For the text-containing cell, return its midpoint in [X, Y] coordinate format. 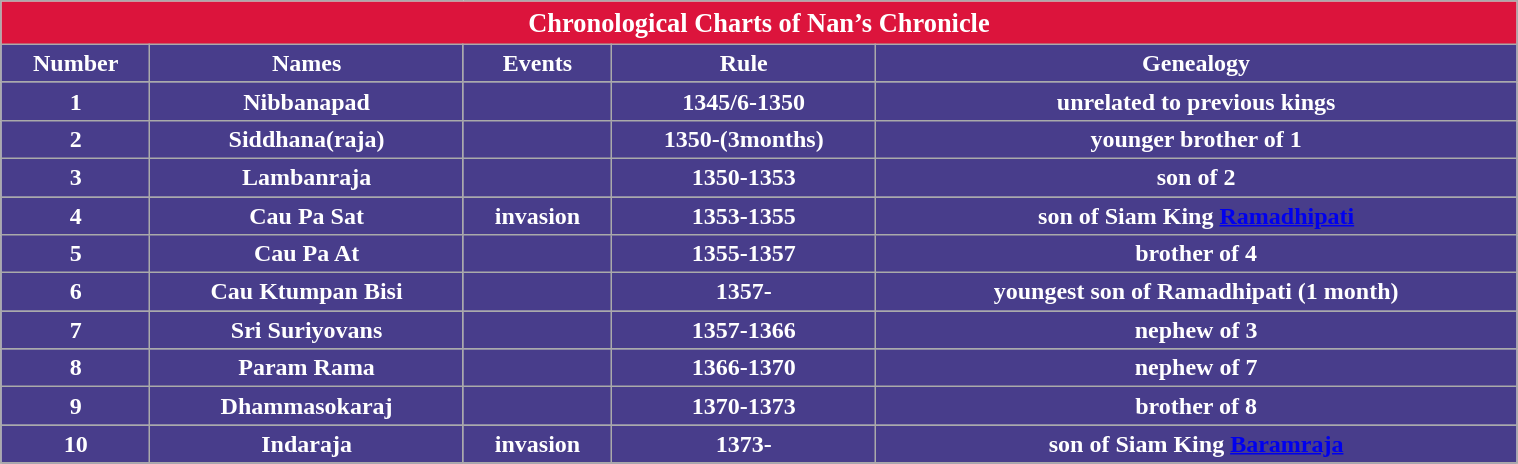
8 [76, 368]
Names [306, 63]
1350-(3months) [744, 139]
1355-1357 [744, 254]
7 [76, 330]
Cau Pa At [306, 254]
son of Siam King Baramraja [1196, 444]
Rule [744, 63]
3 [76, 177]
1 [76, 101]
brother of 4 [1196, 254]
unrelated to previous kings [1196, 101]
brother of 8 [1196, 406]
1370-1373 [744, 406]
9 [76, 406]
4 [76, 216]
2 [76, 139]
Cau Ktumpan Bisi [306, 292]
Indaraja [306, 444]
1357- [744, 292]
1353-1355 [744, 216]
1345/6-1350 [744, 101]
1357-1366 [744, 330]
1373- [744, 444]
nephew of 7 [1196, 368]
Param Rama [306, 368]
Genealogy [1196, 63]
1350-1353 [744, 177]
Chronological Charts of Nan’s Chronicle [758, 23]
son of Siam King Ramadhipati [1196, 216]
Siddhana(raja) [306, 139]
Lambanraja [306, 177]
son of 2 [1196, 177]
Events [538, 63]
Number [76, 63]
1366-1370 [744, 368]
younger brother of 1 [1196, 139]
Nibbanapad [306, 101]
nephew of 3 [1196, 330]
5 [76, 254]
youngest son of Ramadhipati (1 month) [1196, 292]
10 [76, 444]
Dhammasokaraj [306, 406]
6 [76, 292]
Sri Suriyovans [306, 330]
Cau Pa Sat [306, 216]
